Determine the [X, Y] coordinate at the center of the cell enclosing the given text.  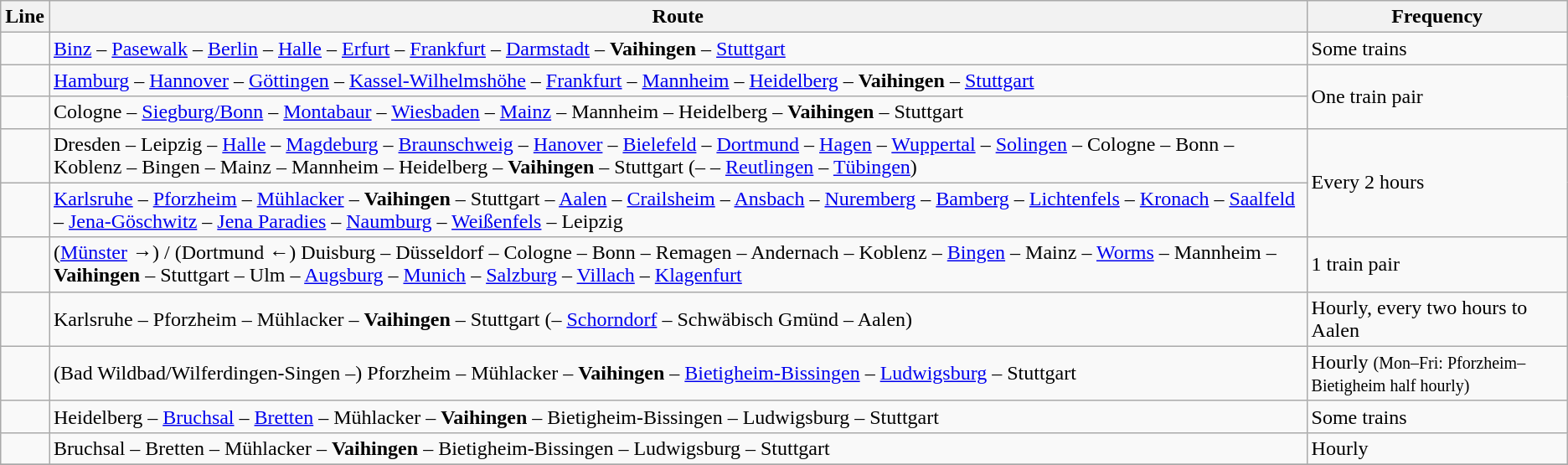
Route [678, 17]
(Bad Wildbad/Wilferdingen-Singen –) Pforzheim – Mühlacker – Vaihingen – Bietigheim-Bissingen – Ludwigsburg – Stuttgart [678, 374]
Hourly (Mon–Fri: Pforzheim–Bietigheim half hourly) [1437, 374]
1 train pair [1437, 265]
One train pair [1437, 96]
Hourly [1437, 448]
Karlsruhe – Pforzheim – Mühlacker – Vaihingen – Stuttgart (– Schorndorf – Schwäbisch Gmünd – Aalen) [678, 318]
Hamburg – Hannover – Göttingen – Kassel-Wilhelmshöhe – Frankfurt – Mannheim – Heidelberg – Vaihingen – Stuttgart [678, 80]
Heidelberg – Bruchsal – Bretten – Mühlacker – Vaihingen – Bietigheim-Bissingen – Ludwigsburg – Stuttgart [678, 416]
Binz – Pasewalk – Berlin – Halle – Erfurt – Frankfurt – Darmstadt – Vaihingen – Stuttgart [678, 49]
Frequency [1437, 17]
Bruchsal – Bretten – Mühlacker – Vaihingen – Bietigheim-Bissingen – Ludwigsburg – Stuttgart [678, 448]
Hourly, every two hours to Aalen [1437, 318]
Cologne – Siegburg/Bonn – Montabaur – Wiesbaden – Mainz – Mannheim – Heidelberg – Vaihingen – Stuttgart [678, 112]
Every 2 hours [1437, 183]
Line [25, 17]
